Return [x, y] of the center of cell containing provided text 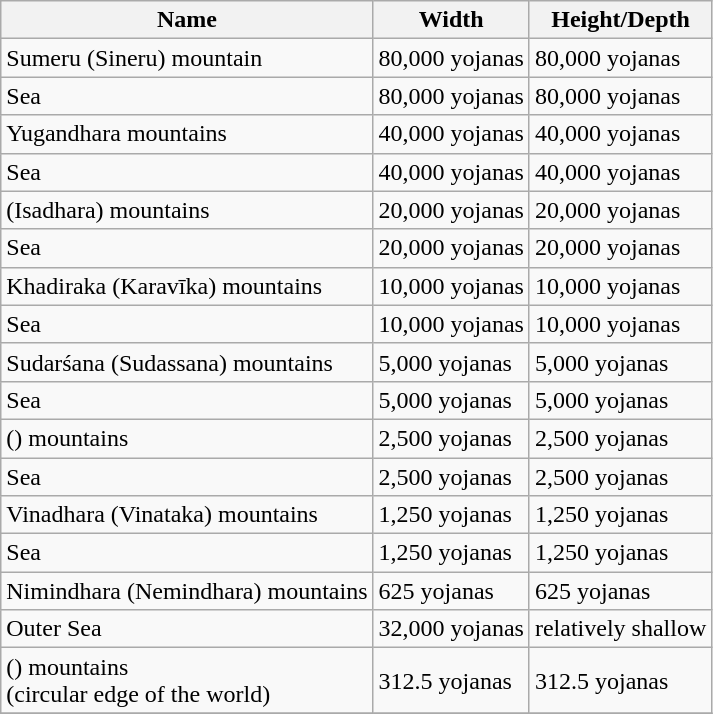
Nimindhara (Nemindhara) mountains [187, 591]
(Isadhara) mountains [187, 210]
Width [451, 20]
Khadiraka (Karavīka) mountains [187, 286]
Name [187, 20]
Vinadhara (Vinataka) mountains [187, 515]
relatively shallow [620, 629]
Yugandhara mountains [187, 134]
Sumeru (Sineru) mountain [187, 58]
Height/Depth [620, 20]
Outer Sea [187, 629]
() mountains(circular edge of the world) [187, 680]
Sudarśana (Sudassana) mountains [187, 362]
32,000 yojanas [451, 629]
() mountains [187, 438]
